Identify which cell holds the provided text, then report its (x, y) central coordinate. 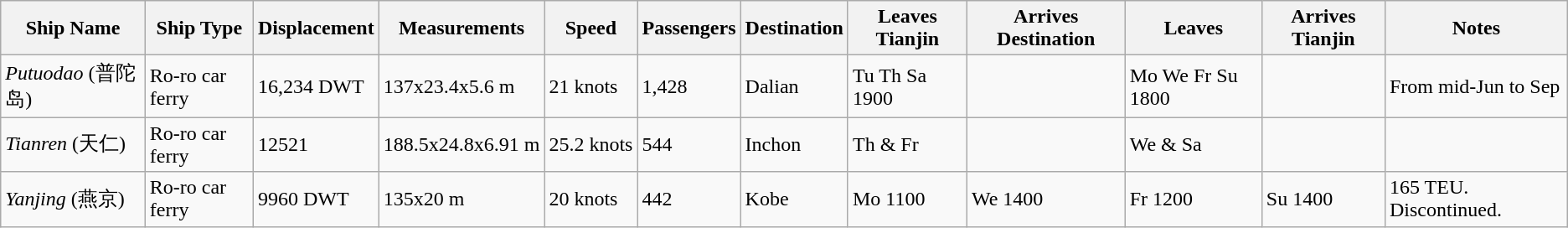
Arrives Tianjin (1323, 28)
We 1400 (1045, 199)
From mid-Jun to Sep (1476, 86)
Displacement (316, 28)
Kobe (794, 199)
Su 1400 (1323, 199)
25.2 knots (591, 144)
20 knots (591, 199)
Inchon (794, 144)
Leaves (1193, 28)
Ship Name (73, 28)
Measurements (462, 28)
442 (689, 199)
Putuodao (普陀岛) (73, 86)
188.5x24.8x6.91 m (462, 144)
16,234 DWT (316, 86)
Dalian (794, 86)
135x20 m (462, 199)
We & Sa (1193, 144)
Fr 1200 (1193, 199)
Mo We Fr Su 1800 (1193, 86)
Passengers (689, 28)
Yanjing (燕京) (73, 199)
Notes (1476, 28)
Destination (794, 28)
Tu Th Sa 1900 (907, 86)
Leaves Tianjin (907, 28)
21 knots (591, 86)
Speed (591, 28)
Th & Fr (907, 144)
12521 (316, 144)
137x23.4x5.6 m (462, 86)
1,428 (689, 86)
9960 DWT (316, 199)
Mo 1100 (907, 199)
165 TEU. Discontinued. (1476, 199)
Arrives Destination (1045, 28)
Tianren (天仁) (73, 144)
Ship Type (199, 28)
544 (689, 144)
